Search for the cell housing the specified text and yield its [x, y] center coordinate. 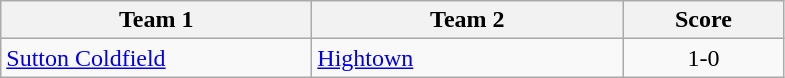
Team 1 [156, 20]
Hightown [468, 58]
Team 2 [468, 20]
Sutton Coldfield [156, 58]
Score [704, 20]
1-0 [704, 58]
